Find where the given text appears and provide that cell's center as [X, Y] coordinate. 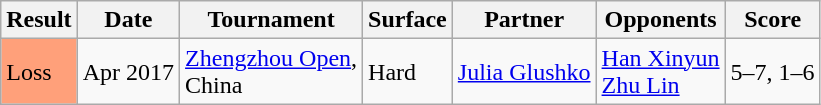
5–7, 1–6 [772, 72]
Julia Glushko [524, 72]
Hard [408, 72]
Han Xinyun Zhu Lin [660, 72]
Date [128, 20]
Opponents [660, 20]
Loss [39, 72]
Tournament [272, 20]
Surface [408, 20]
Result [39, 20]
Score [772, 20]
Partner [524, 20]
Apr 2017 [128, 72]
Zhengzhou Open, China [272, 72]
